Output the [x, y] coordinate of the center of the cell containing the given text.  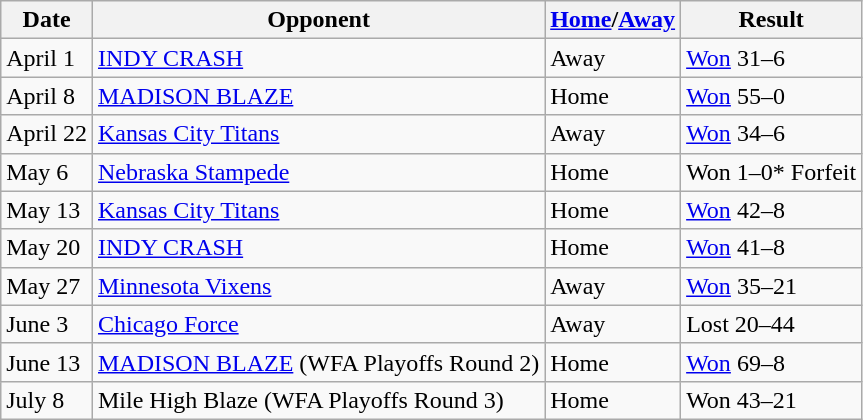
Mile High Blaze (WFA Playoffs Round 3) [318, 400]
Opponent [318, 20]
Won 55–0 [772, 96]
April 22 [47, 134]
June 13 [47, 362]
May 20 [47, 248]
Won 35–21 [772, 286]
Date [47, 20]
Chicago Force [318, 324]
Lost 20–44 [772, 324]
Home/Away [613, 20]
May 27 [47, 286]
May 6 [47, 172]
July 8 [47, 400]
June 3 [47, 324]
MADISON BLAZE (WFA Playoffs Round 2) [318, 362]
Won 34–6 [772, 134]
MADISON BLAZE [318, 96]
Won 43–21 [772, 400]
Won 41–8 [772, 248]
Won 1–0* Forfeit [772, 172]
Nebraska Stampede [318, 172]
Result [772, 20]
Won 69–8 [772, 362]
April 8 [47, 96]
April 1 [47, 58]
Won 31–6 [772, 58]
May 13 [47, 210]
Minnesota Vixens [318, 286]
Won 42–8 [772, 210]
